From the cell containing the given text, extract its center point as [x, y] coordinate. 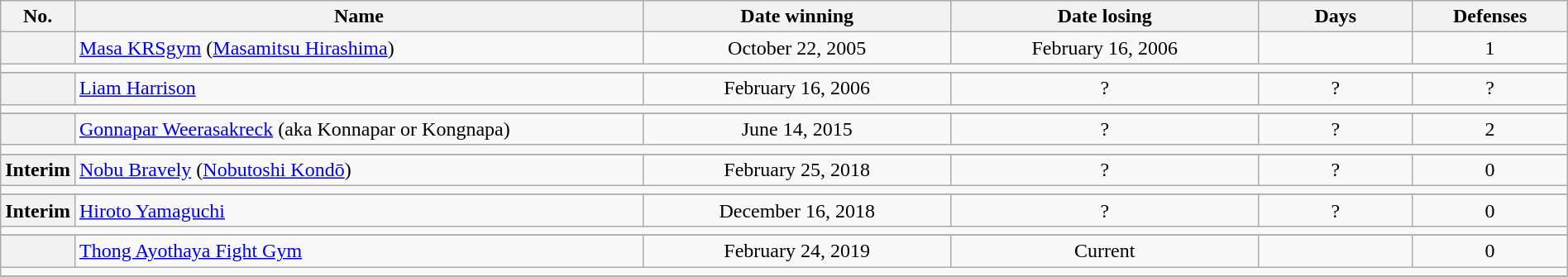
Date winning [797, 17]
Name [359, 17]
Thong Ayothaya Fight Gym [359, 251]
2 [1490, 129]
Nobu Bravely (Nobutoshi Kondō) [359, 170]
Masa KRSgym (Masamitsu Hirashima) [359, 48]
Current [1105, 251]
No. [38, 17]
Gonnapar Weerasakreck (aka Konnapar or Kongnapa) [359, 129]
October 22, 2005 [797, 48]
February 24, 2019 [797, 251]
Date losing [1105, 17]
Defenses [1490, 17]
Hiroto Yamaguchi [359, 210]
Days [1336, 17]
December 16, 2018 [797, 210]
Liam Harrison [359, 88]
June 14, 2015 [797, 129]
1 [1490, 48]
February 25, 2018 [797, 170]
